For the text-containing cell, return its midpoint in [X, Y] coordinate format. 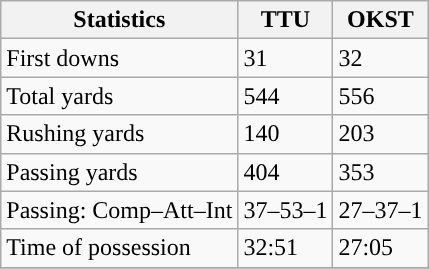
353 [380, 172]
Passing yards [120, 172]
140 [286, 134]
404 [286, 172]
32 [380, 58]
37–53–1 [286, 210]
32:51 [286, 248]
556 [380, 96]
Passing: Comp–Att–Int [120, 210]
27–37–1 [380, 210]
OKST [380, 20]
27:05 [380, 248]
203 [380, 134]
Rushing yards [120, 134]
TTU [286, 20]
Total yards [120, 96]
31 [286, 58]
First downs [120, 58]
544 [286, 96]
Time of possession [120, 248]
Statistics [120, 20]
